Provide the (X, Y) coordinate of the cell's center where the given text is located.  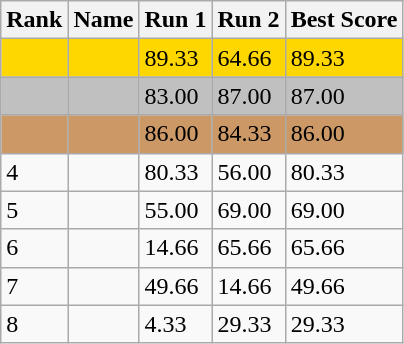
Run 2 (248, 20)
4.33 (176, 324)
8 (34, 324)
84.33 (248, 134)
5 (34, 210)
55.00 (176, 210)
Run 1 (176, 20)
83.00 (176, 96)
56.00 (248, 172)
7 (34, 286)
Rank (34, 20)
Name (104, 20)
Best Score (344, 20)
4 (34, 172)
6 (34, 248)
64.66 (248, 58)
